Determine the [x, y] coordinate at the center of the cell enclosing the given text.  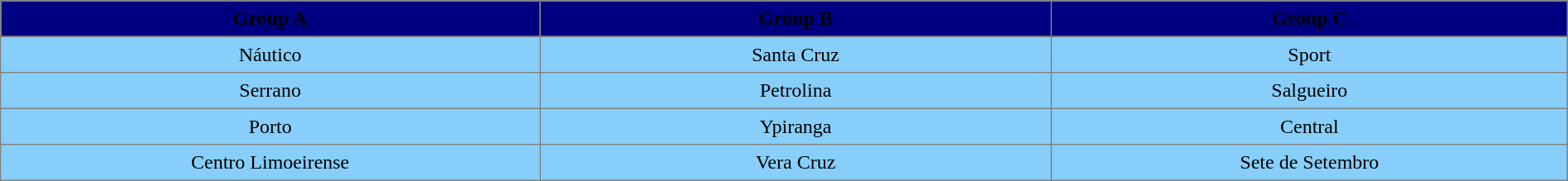
Petrolina [796, 91]
Náutico [270, 55]
Group A [270, 19]
Group C [1309, 19]
Santa Cruz [796, 55]
Sport [1309, 55]
Centro Limoeirense [270, 163]
Vera Cruz [796, 163]
Ypiranga [796, 126]
Salgueiro [1309, 91]
Serrano [270, 91]
Sete de Setembro [1309, 163]
Porto [270, 126]
Group B [796, 19]
Central [1309, 126]
